For the text-containing cell, return its midpoint in [x, y] coordinate format. 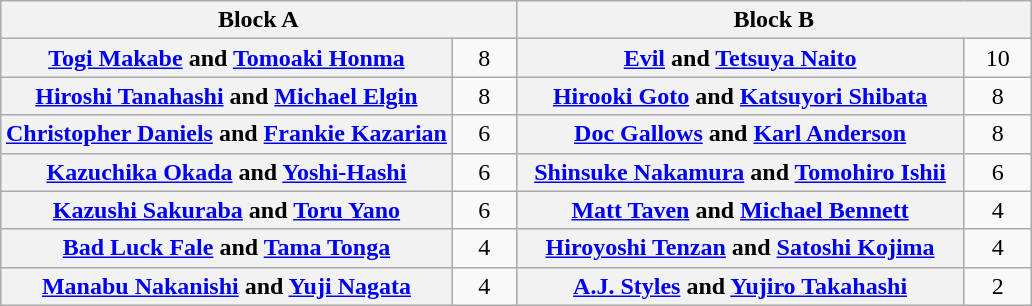
Block A [258, 20]
Hirooki Goto and Katsuyori Shibata [740, 96]
Hiroshi Tanahashi and Michael Elgin [226, 96]
10 [998, 58]
Doc Gallows and Karl Anderson [740, 134]
Kazuchika Okada and Yoshi-Hashi [226, 172]
Manabu Nakanishi and Yuji Nagata [226, 286]
Christopher Daniels and Frankie Kazarian [226, 134]
Evil and Tetsuya Naito [740, 58]
Block B [774, 20]
Matt Taven and Michael Bennett [740, 210]
Kazushi Sakuraba and Toru Yano [226, 210]
Shinsuke Nakamura and Tomohiro Ishii [740, 172]
Hiroyoshi Tenzan and Satoshi Kojima [740, 248]
2 [998, 286]
Bad Luck Fale and Tama Tonga [226, 248]
A.J. Styles and Yujiro Takahashi [740, 286]
Togi Makabe and Tomoaki Honma [226, 58]
